Detect which cell encompasses the target text, then output its (X, Y) center coordinate. 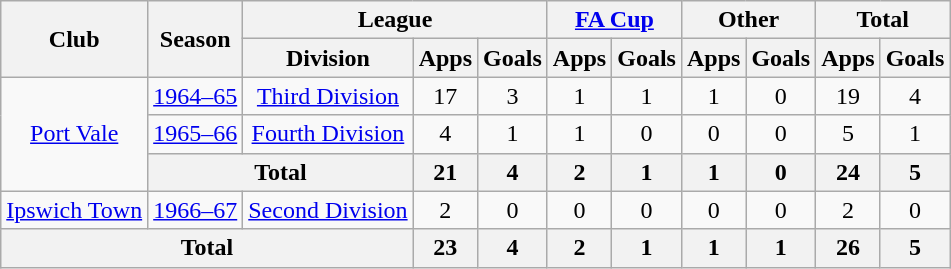
17 (445, 96)
Club (74, 39)
21 (445, 172)
League (396, 20)
Second Division (328, 210)
24 (848, 172)
Ipswich Town (74, 210)
Other (748, 20)
Port Vale (74, 134)
19 (848, 96)
26 (848, 248)
1964–65 (196, 96)
3 (513, 96)
1965–66 (196, 134)
Fourth Division (328, 134)
Division (328, 58)
Season (196, 39)
FA Cup (614, 20)
Third Division (328, 96)
23 (445, 248)
1966–67 (196, 210)
